Output the [x, y] coordinate of the center of the cell containing the given text.  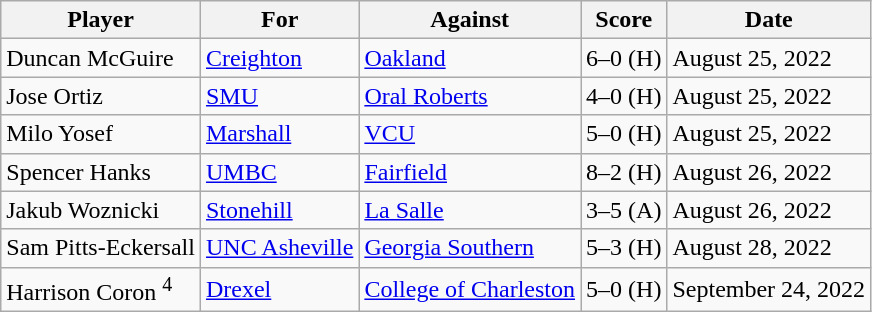
UNC Asheville [279, 248]
Jose Ortiz [101, 96]
Sam Pitts-Eckersall [101, 248]
La Salle [470, 210]
Against [470, 20]
Duncan McGuire [101, 58]
Stonehill [279, 210]
August 28, 2022 [769, 248]
September 24, 2022 [769, 290]
Georgia Southern [470, 248]
6–0 (H) [624, 58]
College of Charleston [470, 290]
Player [101, 20]
Oakland [470, 58]
SMU [279, 96]
5–3 (H) [624, 248]
Harrison Coron 4 [101, 290]
Fairfield [470, 172]
Marshall [279, 134]
Drexel [279, 290]
Milo Yosef [101, 134]
Score [624, 20]
Oral Roberts [470, 96]
Spencer Hanks [101, 172]
VCU [470, 134]
For [279, 20]
Date [769, 20]
4–0 (H) [624, 96]
UMBC [279, 172]
8–2 (H) [624, 172]
3–5 (A) [624, 210]
Creighton [279, 58]
Jakub Woznicki [101, 210]
